For the text-containing cell, return its midpoint in (x, y) coordinate format. 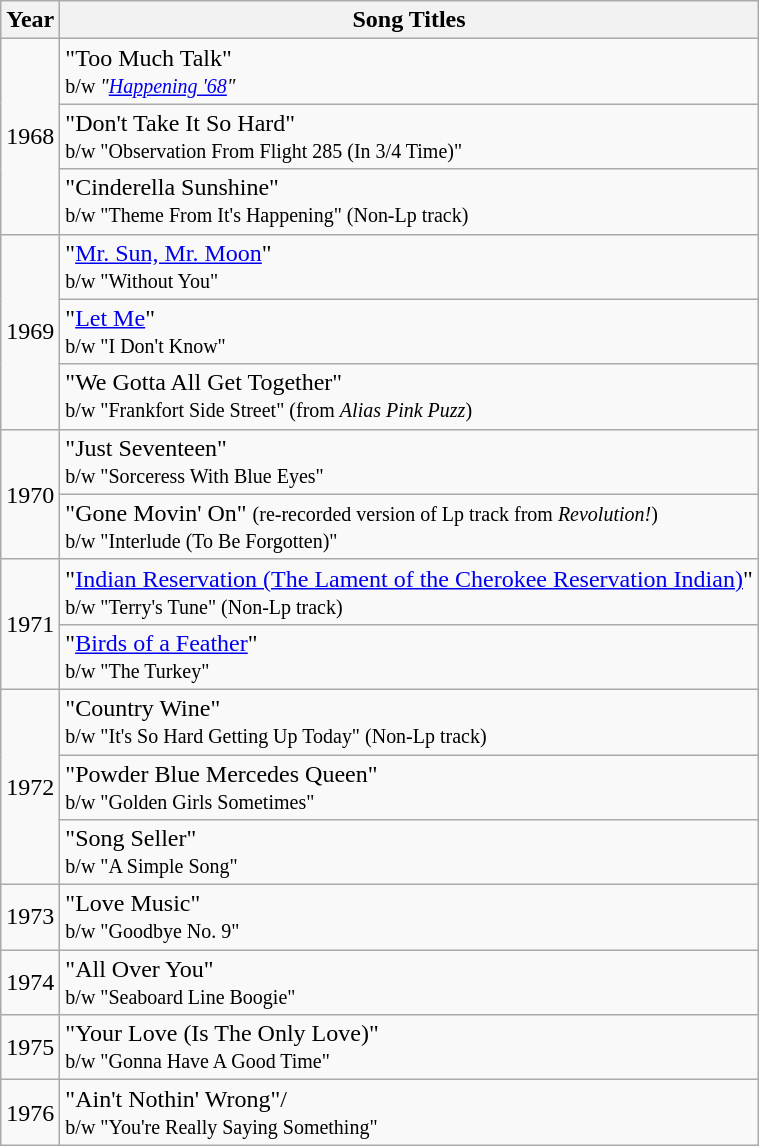
"Your Love (Is The Only Love)"b/w "Gonna Have A Good Time" (409, 1048)
"Cinderella Sunshine"b/w "Theme From It's Happening" (Non-Lp track) (409, 202)
"Powder Blue Mercedes Queen"b/w "Golden Girls Sometimes" (409, 786)
1973 (30, 918)
"Birds of a Feather"b/w "The Turkey" (409, 656)
1970 (30, 494)
"All Over You"b/w "Seaboard Line Boogie" (409, 982)
"Song Seller"b/w "A Simple Song" (409, 852)
"Too Much Talk"b/w "Happening '68" (409, 72)
"Mr. Sun, Mr. Moon"b/w "Without You" (409, 266)
"Indian Reservation (The Lament of the Cherokee Reservation Indian)"b/w "Terry's Tune" (Non-Lp track) (409, 592)
"Ain't Nothin' Wrong"/b/w "You're Really Saying Something" (409, 1112)
"Country Wine"b/w "It's So Hard Getting Up Today" (Non-Lp track) (409, 722)
1975 (30, 1048)
"Gone Movin' On" (re-recorded version of Lp track from Revolution!)b/w "Interlude (To Be Forgotten)" (409, 526)
Song Titles (409, 20)
1972 (30, 786)
1968 (30, 136)
Year (30, 20)
1976 (30, 1112)
"Let Me"b/w "I Don't Know" (409, 332)
1974 (30, 982)
1969 (30, 332)
"We Gotta All Get Together"b/w "Frankfort Side Street" (from Alias Pink Puzz) (409, 396)
1971 (30, 624)
"Just Seventeen"b/w "Sorceress With Blue Eyes" (409, 462)
"Love Music"b/w "Goodbye No. 9" (409, 918)
"Don't Take It So Hard"b/w "Observation From Flight 285 (In 3/4 Time)" (409, 136)
